Determine the (x, y) coordinate at the center of the cell enclosing the given text.  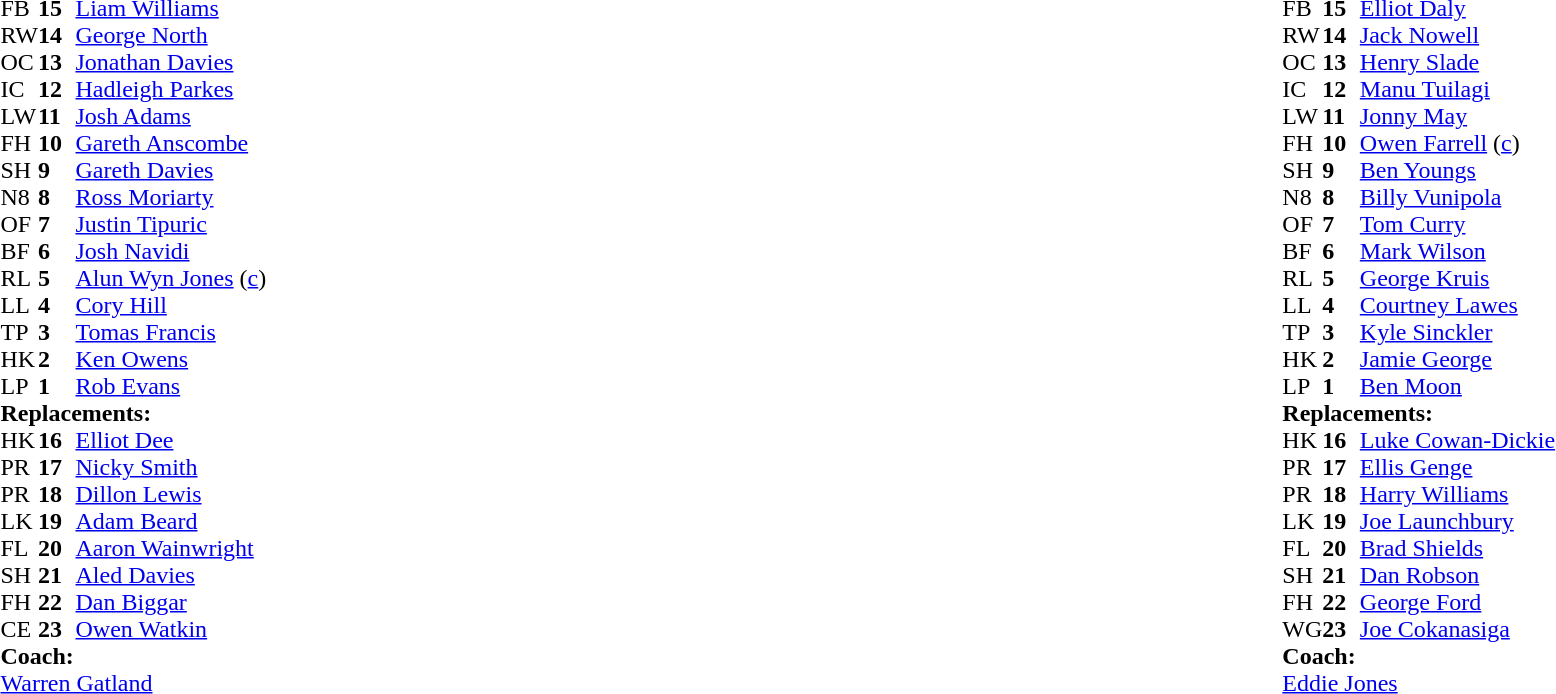
Justin Tipuric (172, 224)
Jamie George (1458, 360)
Adam Beard (172, 522)
Tomas Francis (172, 332)
Alun Wyn Jones (c) (172, 278)
Ben Moon (1458, 386)
George Kruis (1458, 278)
Kyle Sinckler (1458, 332)
Joe Cokanasiga (1458, 630)
Joe Launchbury (1458, 522)
CE (19, 630)
Jonny May (1458, 116)
Josh Navidi (172, 252)
Rob Evans (172, 386)
Gareth Davies (172, 170)
Ken Owens (172, 360)
Nicky Smith (172, 468)
Aled Davies (172, 576)
Ross Moriarty (172, 198)
Josh Adams (172, 116)
Courtney Lawes (1458, 306)
Dan Biggar (172, 602)
Jonathan Davies (172, 62)
Manu Tuilagi (1458, 90)
Cory Hill (172, 306)
Dillon Lewis (172, 494)
Tom Curry (1458, 224)
George Ford (1458, 602)
Harry Williams (1458, 494)
Mark Wilson (1458, 252)
Jack Nowell (1458, 36)
Brad Shields (1458, 548)
Owen Watkin (172, 630)
Ben Youngs (1458, 170)
Aaron Wainwright (172, 548)
Dan Robson (1458, 576)
George North (172, 36)
Owen Farrell (c) (1458, 144)
Henry Slade (1458, 62)
Hadleigh Parkes (172, 90)
Elliot Dee (172, 440)
WG (1302, 630)
Ellis Genge (1458, 468)
Gareth Anscombe (172, 144)
Billy Vunipola (1458, 198)
Luke Cowan-Dickie (1458, 440)
